From the cell containing the given text, extract its center point as (x, y) coordinate. 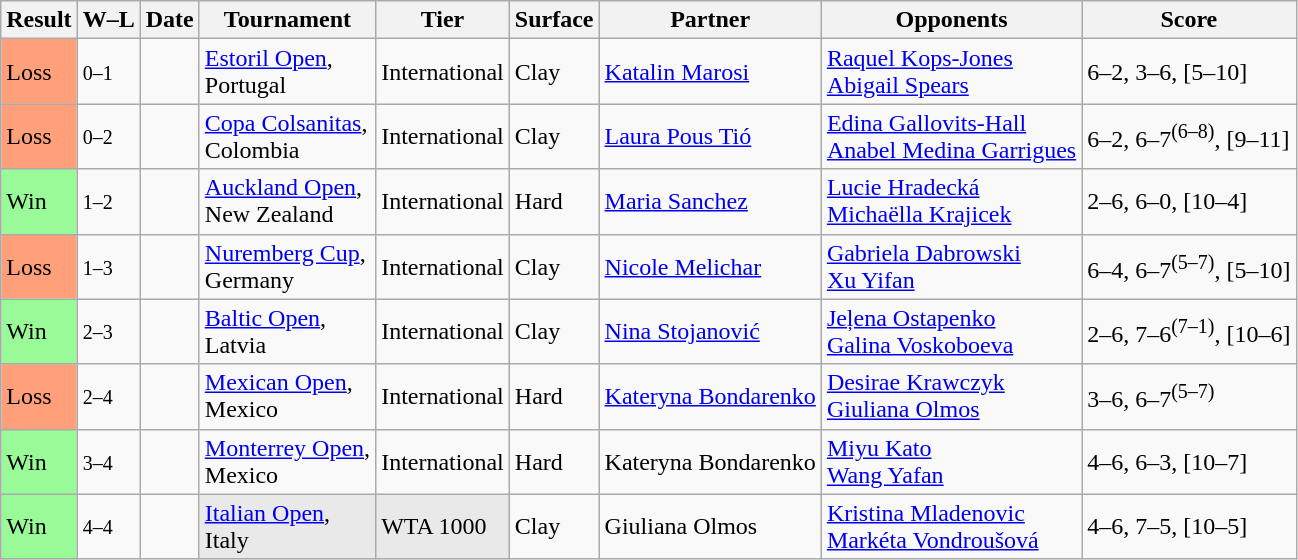
1–2 (108, 202)
Nicole Melichar (710, 266)
Mexican Open, Mexico (287, 396)
6–2, 3–6, [5–10] (1189, 72)
Edina Gallovits-Hall Anabel Medina Garrigues (951, 136)
Score (1189, 20)
1–3 (108, 266)
Maria Sanchez (710, 202)
Lucie Hradecká Michaëlla Krajicek (951, 202)
Gabriela Dabrowski Xu Yifan (951, 266)
W–L (108, 20)
2–3 (108, 332)
4–4 (108, 526)
2–4 (108, 396)
Copa Colsanitas, Colombia (287, 136)
Partner (710, 20)
Baltic Open, Latvia (287, 332)
Raquel Kops-Jones Abigail Spears (951, 72)
Tier (443, 20)
Date (170, 20)
Result (39, 20)
Monterrey Open, Mexico (287, 462)
2–6, 6–0, [10–4] (1189, 202)
Nina Stojanović (710, 332)
Auckland Open, New Zealand (287, 202)
6–4, 6–7(5–7), [5–10] (1189, 266)
3–6, 6–7(5–7) (1189, 396)
3–4 (108, 462)
Opponents (951, 20)
6–2, 6–7(6–8), [9–11] (1189, 136)
0–2 (108, 136)
4–6, 7–5, [10–5] (1189, 526)
2–6, 7–6(7–1), [10–6] (1189, 332)
Nuremberg Cup, Germany (287, 266)
Jeļena Ostapenko Galina Voskoboeva (951, 332)
Estoril Open, Portugal (287, 72)
Kristina Mladenovic Markéta Vondroušová (951, 526)
Laura Pous Tió (710, 136)
4–6, 6–3, [10–7] (1189, 462)
0–1 (108, 72)
Italian Open, Italy (287, 526)
WTA 1000 (443, 526)
Surface (554, 20)
Miyu Kato Wang Yafan (951, 462)
Desirae Krawczyk Giuliana Olmos (951, 396)
Tournament (287, 20)
Katalin Marosi (710, 72)
Giuliana Olmos (710, 526)
